Output the [X, Y] coordinate of the center of the cell containing the given text.  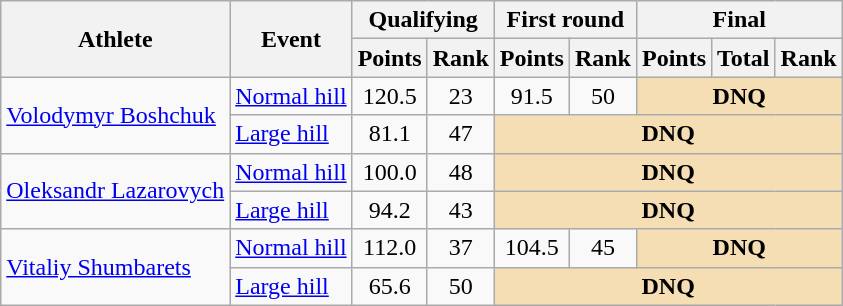
112.0 [390, 248]
94.2 [390, 210]
120.5 [390, 96]
45 [602, 248]
Total [744, 58]
43 [460, 210]
Event [291, 39]
Qualifying [423, 20]
First round [565, 20]
37 [460, 248]
47 [460, 134]
48 [460, 172]
81.1 [390, 134]
65.6 [390, 286]
Final [739, 20]
Vitaliy Shumbarets [116, 267]
Athlete [116, 39]
Volodymyr Boshchuk [116, 115]
104.5 [532, 248]
91.5 [532, 96]
100.0 [390, 172]
Oleksandr Lazarovych [116, 191]
23 [460, 96]
